Return (X, Y) of the center of cell containing provided text 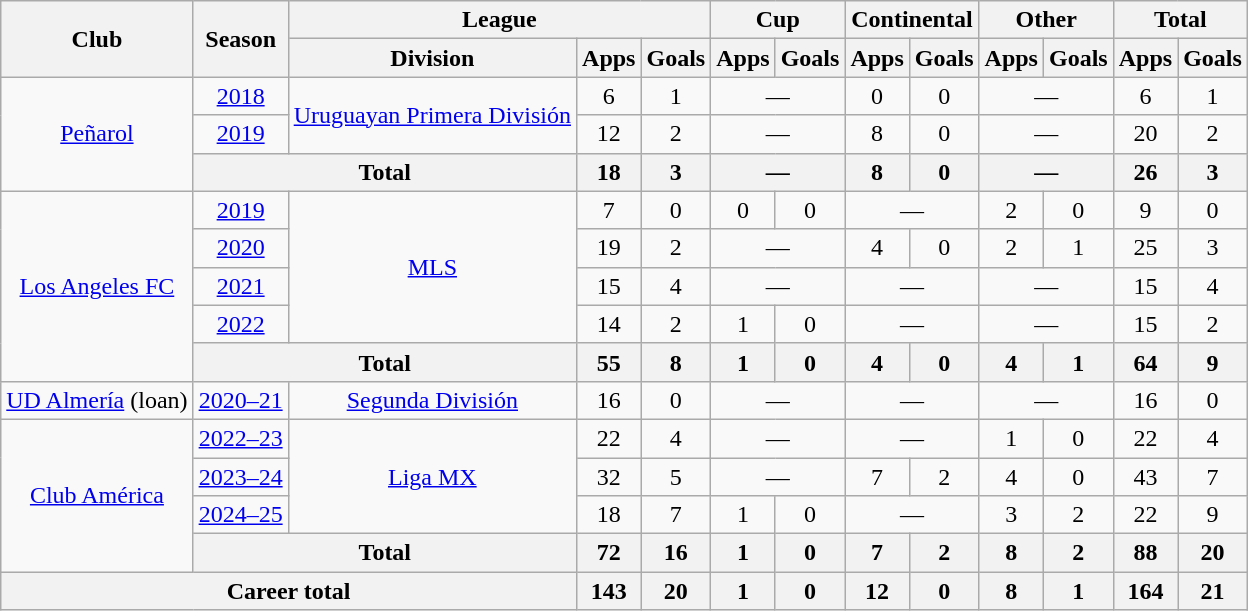
143 (609, 591)
Club América (97, 495)
2022–23 (240, 438)
55 (609, 362)
19 (609, 248)
2022 (240, 324)
Segunda División (432, 400)
Uruguayan Primera División (432, 115)
Continental (912, 20)
2018 (240, 96)
Peñarol (97, 134)
Other (1046, 20)
21 (1213, 591)
UD Almería (loan) (97, 400)
2024–25 (240, 515)
14 (609, 324)
League (500, 20)
2020–21 (240, 400)
Career total (289, 591)
2023–24 (240, 477)
Season (240, 39)
Cup (778, 20)
5 (676, 477)
Los Angeles FC (97, 286)
32 (609, 477)
72 (609, 553)
Division (432, 58)
MLS (432, 267)
43 (1145, 477)
2021 (240, 286)
Club (97, 39)
88 (1145, 553)
25 (1145, 248)
64 (1145, 362)
2020 (240, 248)
26 (1145, 172)
Liga MX (432, 476)
164 (1145, 591)
